Detect which cell encompasses the target text, then output its [x, y] center coordinate. 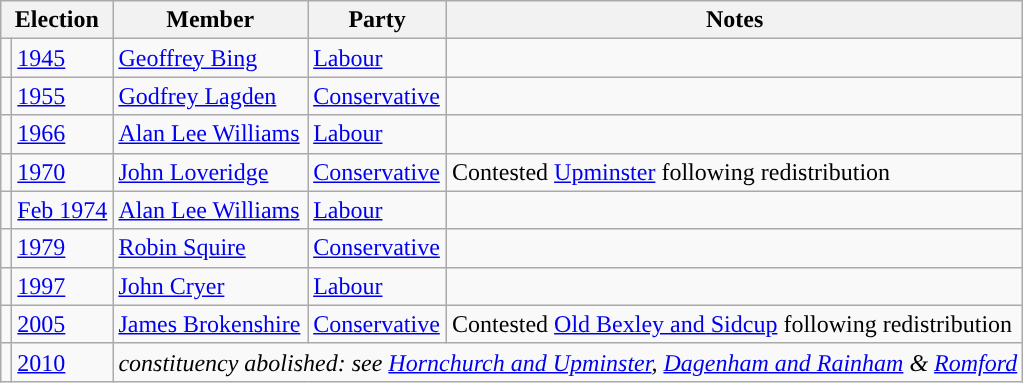
2010 [62, 362]
Notes [735, 20]
1979 [62, 248]
Godfrey Lagden [210, 96]
Geoffrey Bing [210, 58]
1945 [62, 58]
John Loveridge [210, 172]
Robin Squire [210, 248]
constituency abolished: see Hornchurch and Upminster, Dagenham and Rainham & Romford [568, 362]
1970 [62, 172]
Election [57, 20]
Feb 1974 [62, 210]
2005 [62, 324]
Contested Old Bexley and Sidcup following redistribution [735, 324]
James Brokenshire [210, 324]
Member [210, 20]
Contested Upminster following redistribution [735, 172]
Party [378, 20]
1997 [62, 286]
1966 [62, 134]
1955 [62, 96]
John Cryer [210, 286]
